Provide the (x, y) coordinate of the cell's center where the given text is located.  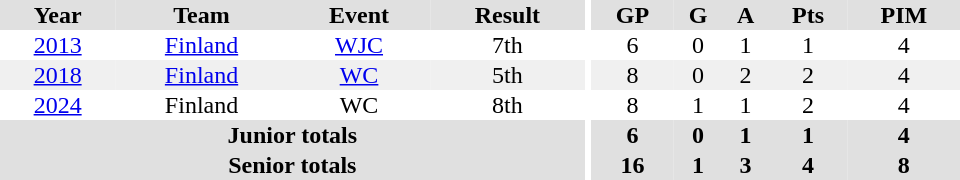
16 (632, 165)
5th (507, 75)
WJC (359, 45)
Team (202, 15)
PIM (904, 15)
Senior totals (292, 165)
2018 (58, 75)
Result (507, 15)
A (746, 15)
2013 (58, 45)
8th (507, 105)
G (698, 15)
Pts (808, 15)
7th (507, 45)
Event (359, 15)
Junior totals (292, 135)
GP (632, 15)
Year (58, 15)
2024 (58, 105)
3 (746, 165)
